Return [X, Y] of the center of cell containing provided text 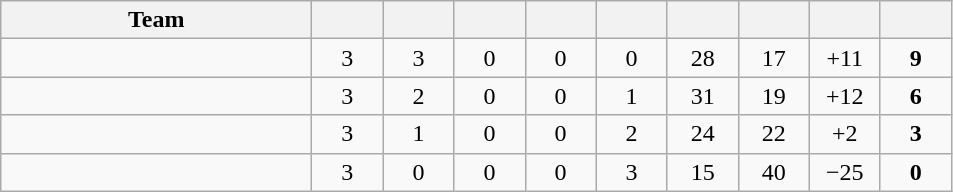
24 [702, 134]
22 [774, 134]
19 [774, 96]
Team [156, 20]
6 [916, 96]
9 [916, 58]
31 [702, 96]
+12 [844, 96]
15 [702, 172]
17 [774, 58]
28 [702, 58]
+2 [844, 134]
+11 [844, 58]
40 [774, 172]
−25 [844, 172]
